Extract the (X, Y) coordinate from the center of the cell holding the provided text.  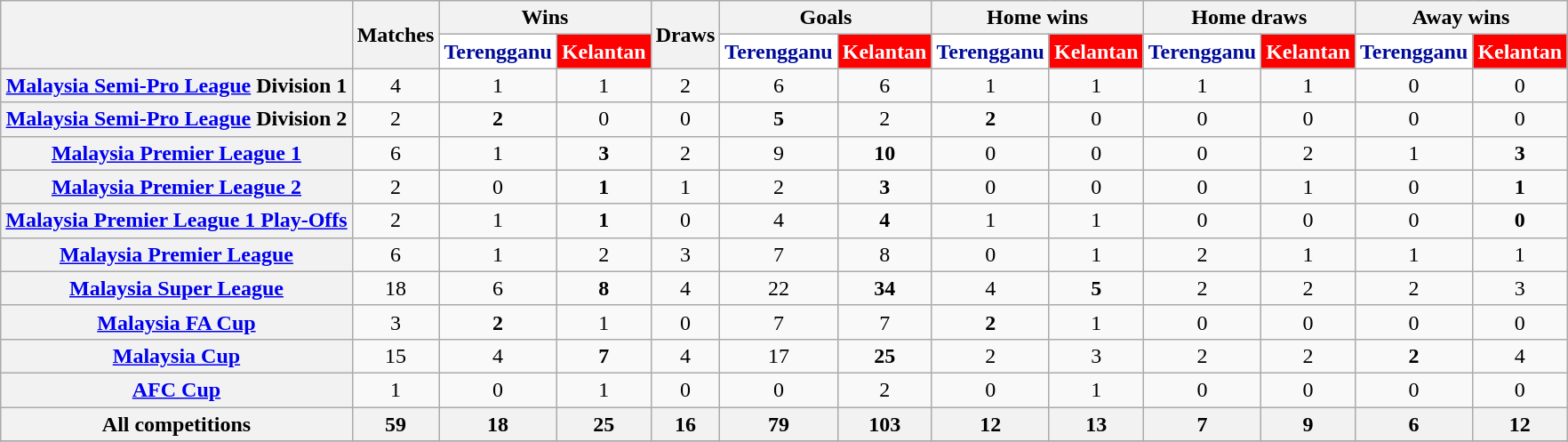
All competitions (176, 424)
79 (779, 424)
Malaysia Semi-Pro League Division 1 (176, 85)
Malaysia Super League (176, 288)
Malaysia Premier League 1 (176, 153)
Wins (545, 18)
Malaysia FA Cup (176, 322)
16 (685, 424)
Matches (396, 35)
59 (396, 424)
AFC Cup (176, 390)
Malaysia Cup (176, 356)
Goals (826, 18)
Malaysia Premier League (176, 254)
Draws (685, 35)
10 (884, 153)
17 (779, 356)
Malaysia Semi-Pro League Division 2 (176, 119)
103 (884, 424)
34 (884, 288)
Away wins (1460, 18)
Malaysia Premier League 1 Play-Offs (176, 221)
Malaysia Premier League 2 (176, 187)
Home wins (1037, 18)
22 (779, 288)
13 (1096, 424)
15 (396, 356)
Home draws (1249, 18)
